For the text-containing cell, return its midpoint in [X, Y] coordinate format. 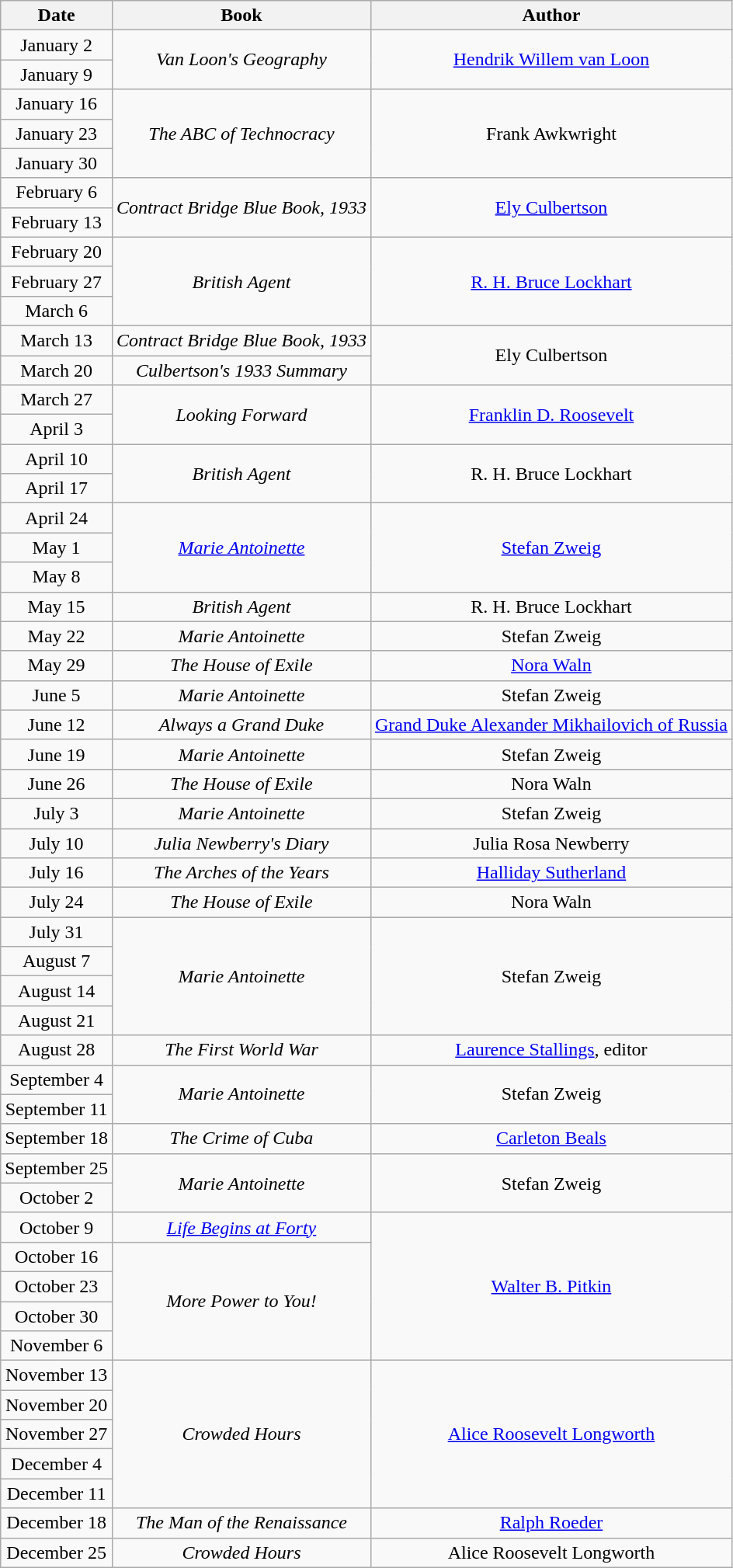
The Man of the Renaissance [241, 1523]
Franklin D. Roosevelt [551, 415]
January 2 [57, 45]
June 19 [57, 754]
Book [241, 16]
Date [57, 16]
Culbertson's 1933 Summary [241, 370]
The Crime of Cuba [241, 1139]
October 2 [57, 1198]
Carleton Beals [551, 1139]
July 10 [57, 843]
June 12 [57, 725]
Halliday Sutherland [551, 873]
October 23 [57, 1286]
August 7 [57, 961]
October 16 [57, 1257]
Julia Rosa Newberry [551, 843]
December 25 [57, 1552]
Ralph Roeder [551, 1523]
Laurence Stallings, editor [551, 1050]
Always a Grand Duke [241, 725]
November 27 [57, 1434]
Grand Duke Alexander Mikhailovich of Russia [551, 725]
The ABC of Technocracy [241, 134]
April 3 [57, 429]
July 24 [57, 902]
January 23 [57, 134]
April 17 [57, 488]
April 10 [57, 459]
January 30 [57, 163]
May 8 [57, 577]
July 31 [57, 932]
December 4 [57, 1464]
December 18 [57, 1523]
September 25 [57, 1168]
September 18 [57, 1139]
March 20 [57, 370]
May 1 [57, 548]
February 27 [57, 281]
December 11 [57, 1493]
February 20 [57, 252]
Frank Awkwright [551, 134]
Hendrik Willem van Loon [551, 60]
Van Loon's Geography [241, 60]
July 16 [57, 873]
September 4 [57, 1080]
May 15 [57, 607]
April 24 [57, 518]
The First World War [241, 1050]
May 29 [57, 666]
March 27 [57, 400]
August 21 [57, 1020]
September 11 [57, 1109]
November 20 [57, 1405]
August 14 [57, 991]
Author [551, 16]
October 30 [57, 1316]
More Power to You! [241, 1301]
October 9 [57, 1227]
July 3 [57, 813]
January 16 [57, 104]
August 28 [57, 1050]
November 6 [57, 1346]
January 9 [57, 75]
The Arches of the Years [241, 873]
June 26 [57, 784]
February 6 [57, 193]
March 6 [57, 311]
November 13 [57, 1375]
May 22 [57, 636]
Looking Forward [241, 415]
Walter B. Pitkin [551, 1286]
Life Begins at Forty [241, 1227]
Julia Newberry's Diary [241, 843]
June 5 [57, 695]
March 13 [57, 340]
February 13 [57, 222]
